Scan for the cell matching the given text and deliver its (X, Y) coordinate at center. 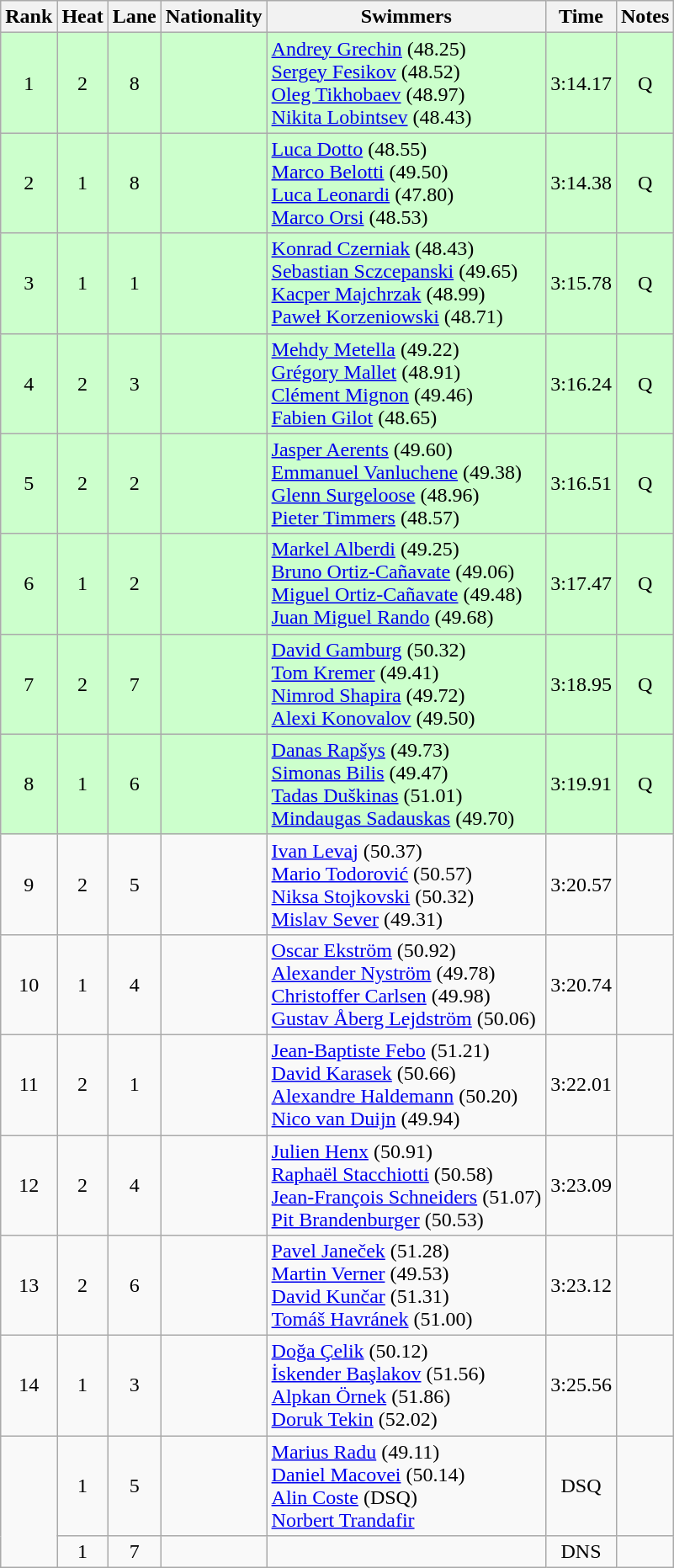
Konrad Czerniak (48.43)Sebastian Sczcepanski (49.65)Kacper Majchrzak (48.99)Paweł Korzeniowski (48.71) (406, 283)
3:20.74 (581, 985)
DNS (581, 1552)
Time (581, 17)
Danas Rapšys (49.73)Simonas Bilis (49.47)Tadas Duškinas (51.01)Mindaugas Sadauskas (49.70) (406, 784)
3:22.01 (581, 1084)
11 (29, 1084)
Andrey Grechin (48.25)Sergey Fesikov (48.52)Oleg Tikhobaev (48.97)Nikita Lobintsev (48.43) (406, 82)
Ivan Levaj (50.37)Mario Todorović (50.57)Niksa Stojkovski (50.32)Mislav Sever (49.31) (406, 884)
3:16.51 (581, 483)
Notes (645, 17)
Pavel Janeček (51.28)Martin Verner (49.53)David Kunčar (51.31)Tomáš Havránek (51.00) (406, 1286)
3:25.56 (581, 1385)
David Gamburg (50.32)Tom Kremer (49.41)Nimrod Shapira (49.72)Alexi Konovalov (49.50) (406, 683)
3:16.24 (581, 384)
Mehdy Metella (49.22)Grégory Mallet (48.91)Clément Mignon (49.46)Fabien Gilot (48.65) (406, 384)
3:19.91 (581, 784)
Marius Radu (49.11)Daniel Macovei (50.14)Alin Coste (DSQ)Norbert Trandafir (406, 1486)
3:20.57 (581, 884)
Jasper Aerents (49.60)Emmanuel Vanluchene (49.38)Glenn Surgeloose (48.96)Pieter Timmers (48.57) (406, 483)
DSQ (581, 1486)
3:15.78 (581, 283)
Nationality (214, 17)
Julien Henx (50.91)Raphaël Stacchiotti (50.58)Jean-François Schneiders (51.07)Pit Brandenburger (50.53) (406, 1185)
9 (29, 884)
3:14.38 (581, 183)
Jean-Baptiste Febo (51.21)David Karasek (50.66)Alexandre Haldemann (50.20)Nico van Duijn (49.94) (406, 1084)
3:18.95 (581, 683)
10 (29, 985)
Swimmers (406, 17)
Oscar Ekström (50.92)Alexander Nyström (49.78)Christoffer Carlsen (49.98)Gustav Åberg Lejdström (50.06) (406, 985)
Rank (29, 17)
Luca Dotto (48.55)Marco Belotti (49.50)Luca Leonardi (47.80)Marco Orsi (48.53) (406, 183)
13 (29, 1286)
Doğa Çelik (50.12)İskender Başlakov (51.56)Alpkan Örnek (51.86)Doruk Tekin (52.02) (406, 1385)
12 (29, 1185)
3:23.09 (581, 1185)
3:14.17 (581, 82)
Lane (135, 17)
14 (29, 1385)
3:23.12 (581, 1286)
Markel Alberdi (49.25)Bruno Ortiz-Cañavate (49.06)Miguel Ortiz-Cañavate (49.48)Juan Miguel Rando (49.68) (406, 584)
3:17.47 (581, 584)
Heat (82, 17)
